Provide the (X, Y) coordinate of the cell's center where the given text is located.  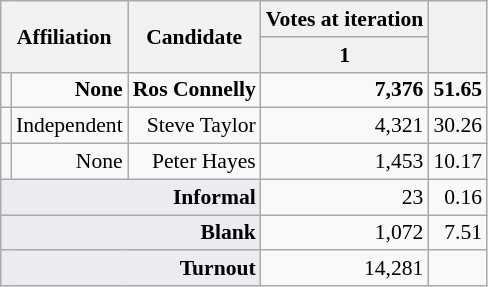
Votes at iteration (345, 19)
Informal (131, 197)
Affiliation (64, 36)
Independent (70, 126)
Peter Hayes (194, 162)
1,072 (345, 233)
7,376 (345, 90)
0.16 (458, 197)
Blank (131, 233)
1,453 (345, 162)
Candidate (194, 36)
14,281 (345, 269)
51.65 (458, 90)
Ros Connelly (194, 90)
Turnout (131, 269)
30.26 (458, 126)
10.17 (458, 162)
7.51 (458, 233)
Steve Taylor (194, 126)
23 (345, 197)
4,321 (345, 126)
1 (345, 55)
